Search for the cell housing the specified text and yield its [X, Y] center coordinate. 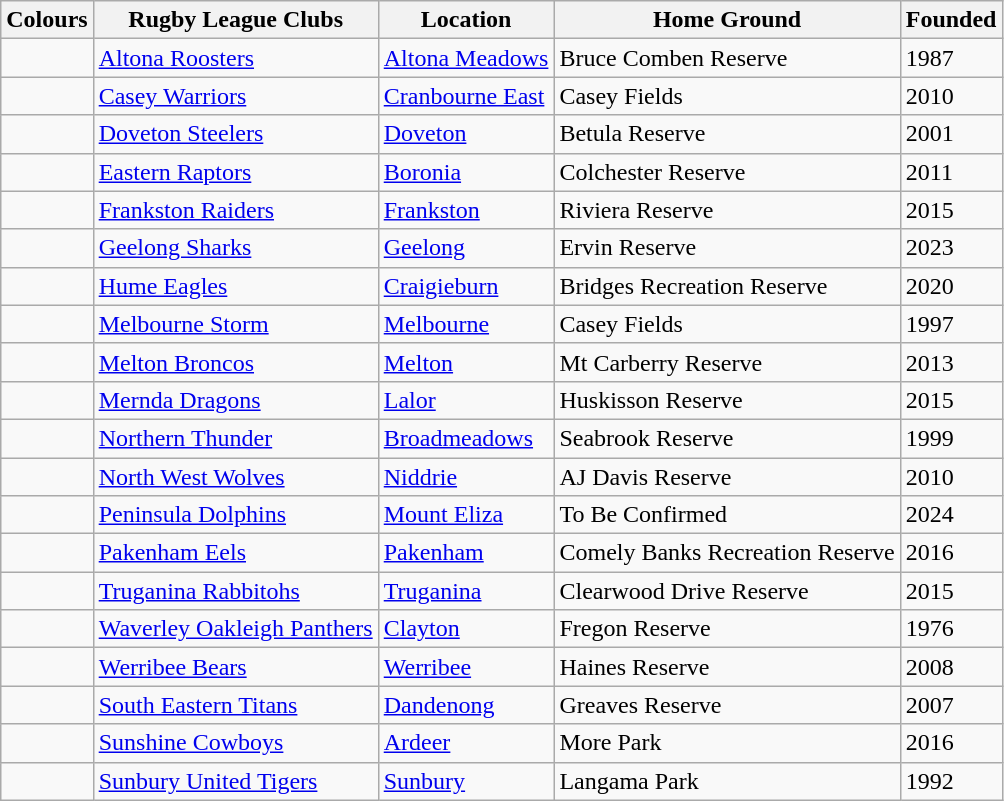
Doveton [466, 134]
Craigieburn [466, 286]
Clearwood Drive Reserve [727, 591]
Haines Reserve [727, 667]
Northern Thunder [236, 438]
Broadmeadows [466, 438]
Casey Warriors [236, 96]
1992 [951, 781]
Mt Carberry Reserve [727, 362]
1997 [951, 324]
Werribee [466, 667]
Langama Park [727, 781]
Mernda Dragons [236, 400]
Bruce Comben Reserve [727, 58]
Eastern Raptors [236, 172]
Cranbourne East [466, 96]
Rugby League Clubs [236, 20]
More Park [727, 743]
Werribee Bears [236, 667]
Waverley Oakleigh Panthers [236, 629]
Truganina [466, 591]
Doveton Steelers [236, 134]
Bridges Recreation Reserve [727, 286]
2013 [951, 362]
Ardeer [466, 743]
Sunbury [466, 781]
2001 [951, 134]
2023 [951, 248]
2024 [951, 515]
To Be Confirmed [727, 515]
Seabrook Reserve [727, 438]
2011 [951, 172]
Niddrie [466, 477]
Colchester Reserve [727, 172]
2020 [951, 286]
Huskisson Reserve [727, 400]
Riviera Reserve [727, 210]
Dandenong [466, 705]
Pakenham [466, 553]
Clayton [466, 629]
Geelong Sharks [236, 248]
Sunbury United Tigers [236, 781]
Home Ground [727, 20]
Fregon Reserve [727, 629]
Truganina Rabbitohs [236, 591]
AJ Davis Reserve [727, 477]
North West Wolves [236, 477]
South Eastern Titans [236, 705]
Peninsula Dolphins [236, 515]
Greaves Reserve [727, 705]
Location [466, 20]
Melbourne Storm [236, 324]
1987 [951, 58]
Frankston [466, 210]
2007 [951, 705]
1999 [951, 438]
Founded [951, 20]
Pakenham Eels [236, 553]
Lalor [466, 400]
1976 [951, 629]
2008 [951, 667]
Melton Broncos [236, 362]
Sunshine Cowboys [236, 743]
Ervin Reserve [727, 248]
Colours [47, 20]
Comely Banks Recreation Reserve [727, 553]
Melton [466, 362]
Mount Eliza [466, 515]
Melbourne [466, 324]
Hume Eagles [236, 286]
Frankston Raiders [236, 210]
Betula Reserve [727, 134]
Geelong [466, 248]
Altona Meadows [466, 58]
Altona Roosters [236, 58]
Boronia [466, 172]
